Scan for the cell matching the given text and deliver its (X, Y) coordinate at center. 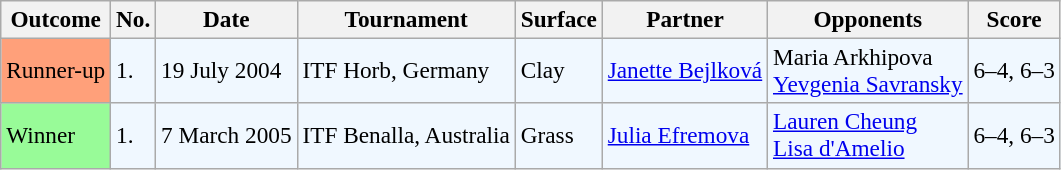
Runner-up (56, 70)
Julia Efremova (684, 136)
Lauren Cheung Lisa d'Amelio (868, 136)
Opponents (868, 19)
ITF Horb, Germany (406, 70)
Grass (558, 136)
Partner (684, 19)
Janette Bejlková (684, 70)
7 March 2005 (226, 136)
ITF Benalla, Australia (406, 136)
Date (226, 19)
No. (134, 19)
Surface (558, 19)
19 July 2004 (226, 70)
Clay (558, 70)
Tournament (406, 19)
Outcome (56, 19)
Score (1014, 19)
Maria Arkhipova Yevgenia Savransky (868, 70)
Winner (56, 136)
